Locate the cell with the specified text and output its [X, Y] center coordinate. 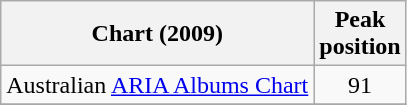
Peakposition [360, 34]
Chart (2009) [158, 34]
Australian ARIA Albums Chart [158, 85]
91 [360, 85]
